Capture the cell that displays the provided text and extract its [X, Y] central coordinate. 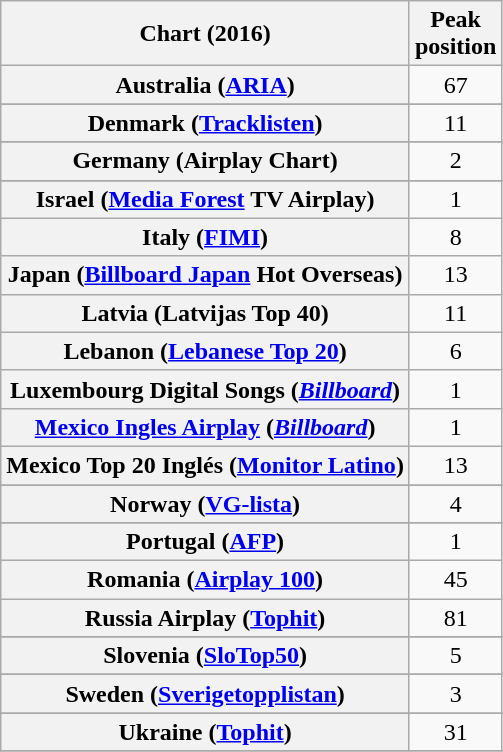
Italy (FIMI) [206, 237]
31 [455, 732]
3 [455, 694]
Slovenia (SloTop50) [206, 656]
6 [455, 351]
Lebanon (Lebanese Top 20) [206, 351]
Mexico Top 20 Inglés (Monitor Latino) [206, 465]
Peakposition [455, 34]
Australia (ARIA) [206, 85]
Norway (VG-lista) [206, 503]
Germany (Airplay Chart) [206, 161]
Latvia (Latvijas Top 40) [206, 313]
Denmark (Tracklisten) [206, 123]
Japan (Billboard Japan Hot Overseas) [206, 275]
2 [455, 161]
Portugal (AFP) [206, 542]
Ukraine (Tophit) [206, 732]
Sweden (Sverigetopplistan) [206, 694]
45 [455, 580]
81 [455, 618]
Mexico Ingles Airplay (Billboard) [206, 427]
Israel (Media Forest TV Airplay) [206, 199]
Russia Airplay (Tophit) [206, 618]
8 [455, 237]
Romania (Airplay 100) [206, 580]
4 [455, 503]
5 [455, 656]
Luxembourg Digital Songs (Billboard) [206, 389]
Chart (2016) [206, 34]
67 [455, 85]
